Return the (X, Y) coordinate for the center point of the cell that contains the specified text.  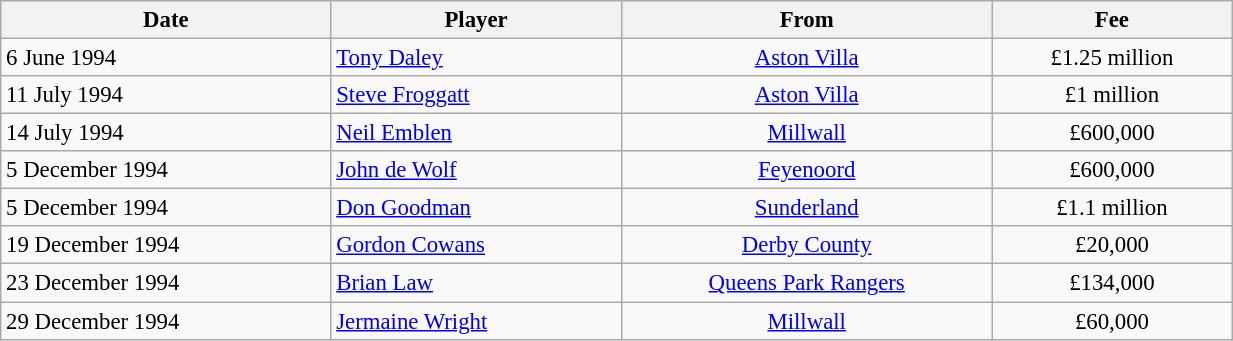
Don Goodman (476, 208)
14 July 1994 (166, 133)
Jermaine Wright (476, 321)
6 June 1994 (166, 58)
Sunderland (806, 208)
Queens Park Rangers (806, 283)
£1.25 million (1112, 58)
Fee (1112, 20)
Neil Emblen (476, 133)
Tony Daley (476, 58)
Brian Law (476, 283)
Gordon Cowans (476, 245)
£1.1 million (1112, 208)
From (806, 20)
£20,000 (1112, 245)
29 December 1994 (166, 321)
19 December 1994 (166, 245)
Feyenoord (806, 170)
£1 million (1112, 95)
11 July 1994 (166, 95)
£134,000 (1112, 283)
Player (476, 20)
23 December 1994 (166, 283)
John de Wolf (476, 170)
Steve Froggatt (476, 95)
Derby County (806, 245)
Date (166, 20)
£60,000 (1112, 321)
